Capture the cell that displays the provided text and extract its [x, y] central coordinate. 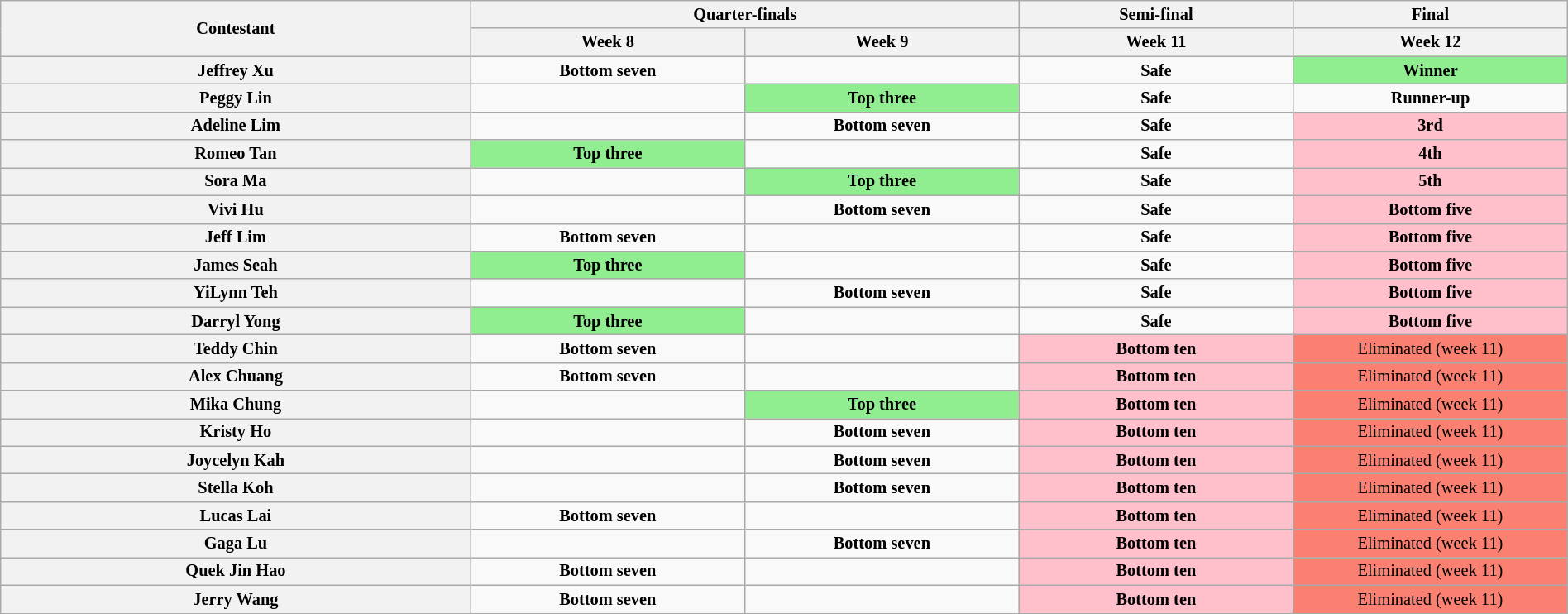
Week 8 [608, 42]
Alex Chuang [236, 377]
4th [1431, 154]
Gaga Lu [236, 544]
Jeffrey Xu [236, 70]
Jeff Lim [236, 237]
Joycelyn Kah [236, 460]
Vivi Hu [236, 209]
Kristy Ho [236, 432]
5th [1431, 181]
Mika Chung [236, 405]
James Seah [236, 265]
Week 11 [1156, 42]
Romeo Tan [236, 154]
3rd [1431, 126]
Winner [1431, 70]
YiLynn Teh [236, 293]
Stella Koh [236, 487]
Lucas Lai [236, 516]
Semi-final [1156, 14]
Week 9 [882, 42]
Quarter-finals [744, 14]
Peggy Lin [236, 98]
Quek Jin Hao [236, 571]
Week 12 [1431, 42]
Darryl Yong [236, 321]
Final [1431, 14]
Contestant [236, 28]
Jerry Wang [236, 599]
Teddy Chin [236, 348]
Sora Ma [236, 181]
Adeline Lim [236, 126]
Runner-up [1431, 98]
